Capture the cell that displays the provided text and extract its (X, Y) central coordinate. 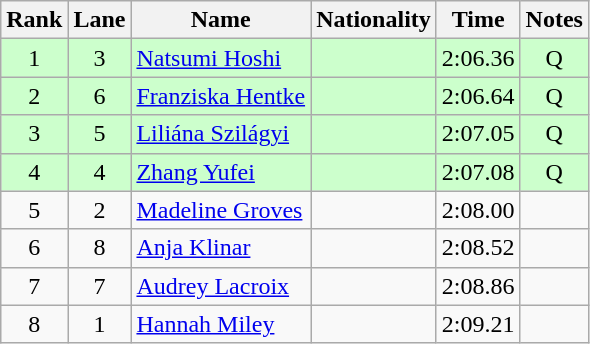
Zhang Yufei (221, 172)
Time (478, 20)
Nationality (374, 20)
Lane (100, 20)
Anja Klinar (221, 248)
2:08.00 (478, 210)
Audrey Lacroix (221, 286)
Liliána Szilágyi (221, 134)
Name (221, 20)
Natsumi Hoshi (221, 58)
Franziska Hentke (221, 96)
2:09.21 (478, 324)
Rank (34, 20)
2:07.05 (478, 134)
Hannah Miley (221, 324)
2:06.36 (478, 58)
Notes (554, 20)
Madeline Groves (221, 210)
2:08.52 (478, 248)
2:07.08 (478, 172)
2:06.64 (478, 96)
2:08.86 (478, 286)
